Provide the [X, Y] coordinate of the cell's center where the given text is located.  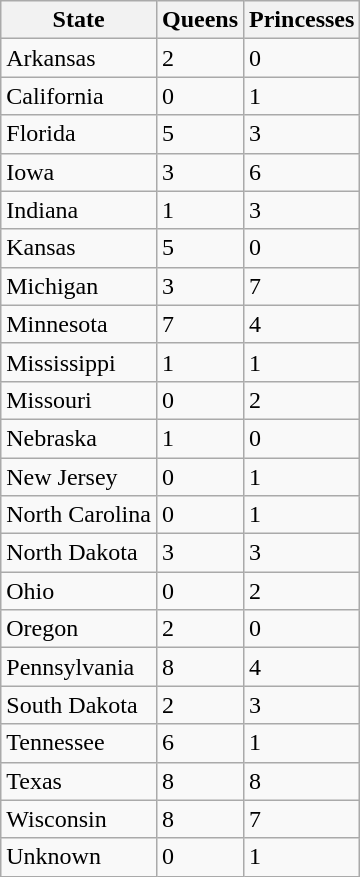
Michigan [79, 286]
Florida [79, 134]
Queens [200, 20]
Oregon [79, 629]
Unknown [79, 857]
Pennsylvania [79, 667]
Ohio [79, 591]
Princesses [302, 20]
Wisconsin [79, 819]
Tennessee [79, 743]
Arkansas [79, 58]
North Dakota [79, 553]
New Jersey [79, 477]
South Dakota [79, 705]
Kansas [79, 248]
Minnesota [79, 324]
Missouri [79, 400]
Texas [79, 781]
Indiana [79, 210]
North Carolina [79, 515]
California [79, 96]
Iowa [79, 172]
Mississippi [79, 362]
Nebraska [79, 438]
State [79, 20]
